Scan for the cell matching the given text and deliver its [x, y] coordinate at center. 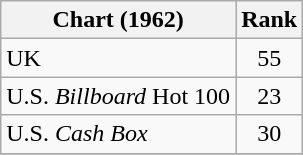
30 [270, 134]
Rank [270, 20]
U.S. Cash Box [118, 134]
Chart (1962) [118, 20]
55 [270, 58]
UK [118, 58]
23 [270, 96]
U.S. Billboard Hot 100 [118, 96]
